Determine the [x, y] coordinate at the center of the cell enclosing the given text.  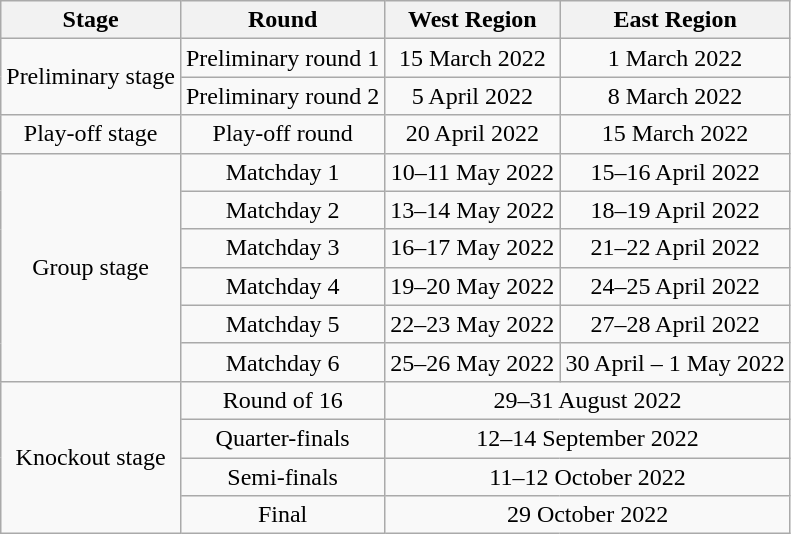
16–17 May 2022 [472, 248]
Knockout stage [91, 457]
Semi-finals [282, 477]
Preliminary round 2 [282, 96]
Preliminary stage [91, 77]
27–28 April 2022 [675, 324]
29 October 2022 [588, 515]
19–20 May 2022 [472, 286]
15–16 April 2022 [675, 172]
21–22 April 2022 [675, 248]
Round [282, 20]
12–14 September 2022 [588, 438]
8 March 2022 [675, 96]
Matchday 1 [282, 172]
20 April 2022 [472, 134]
18–19 April 2022 [675, 210]
13–14 May 2022 [472, 210]
Preliminary round 1 [282, 58]
West Region [472, 20]
Matchday 4 [282, 286]
Final [282, 515]
Stage [91, 20]
Matchday 5 [282, 324]
11–12 October 2022 [588, 477]
1 March 2022 [675, 58]
Group stage [91, 267]
Matchday 3 [282, 248]
10–11 May 2022 [472, 172]
30 April – 1 May 2022 [675, 362]
Matchday 2 [282, 210]
25–26 May 2022 [472, 362]
Play-off stage [91, 134]
Play-off round [282, 134]
22–23 May 2022 [472, 324]
24–25 April 2022 [675, 286]
29–31 August 2022 [588, 400]
5 April 2022 [472, 96]
Round of 16 [282, 400]
Matchday 6 [282, 362]
Quarter-finals [282, 438]
East Region [675, 20]
